Scan for the cell matching the given text and deliver its (X, Y) coordinate at center. 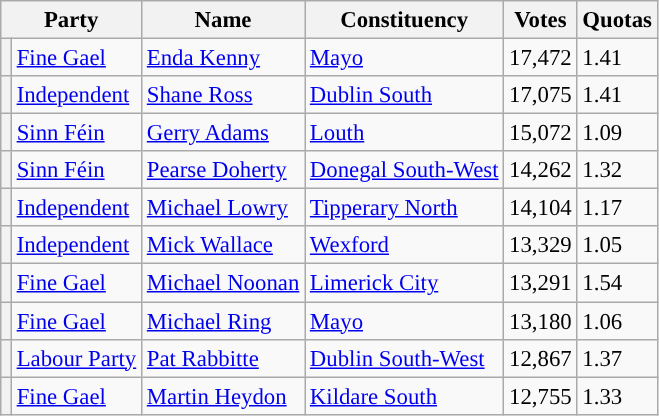
1.09 (617, 133)
Mick Wallace (224, 245)
1.32 (617, 170)
Gerry Adams (224, 133)
Labour Party (76, 358)
Michael Noonan (224, 283)
13,291 (540, 283)
Martin Heydon (224, 396)
Name (224, 20)
1.33 (617, 396)
Dublin South-West (404, 358)
13,329 (540, 245)
Donegal South-West (404, 170)
Limerick City (404, 283)
12,755 (540, 396)
13,180 (540, 321)
Pat Rabbitte (224, 358)
12,867 (540, 358)
15,072 (540, 133)
Louth (404, 133)
17,472 (540, 58)
Kildare South (404, 396)
Constituency (404, 20)
Michael Ring (224, 321)
Dublin South (404, 95)
14,104 (540, 208)
Quotas (617, 20)
Enda Kenny (224, 58)
1.17 (617, 208)
14,262 (540, 170)
Michael Lowry (224, 208)
1.37 (617, 358)
Pearse Doherty (224, 170)
1.05 (617, 245)
1.54 (617, 283)
Party (72, 20)
Votes (540, 20)
17,075 (540, 95)
Tipperary North (404, 208)
Shane Ross (224, 95)
1.06 (617, 321)
Wexford (404, 245)
